Scan for the cell matching the given text and deliver its [X, Y] coordinate at center. 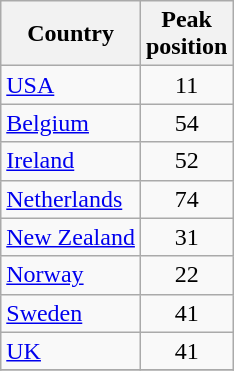
UK [71, 351]
31 [186, 237]
Ireland [71, 161]
Peakposition [186, 34]
Netherlands [71, 199]
New Zealand [71, 237]
USA [71, 85]
Country [71, 34]
Belgium [71, 123]
11 [186, 85]
74 [186, 199]
Norway [71, 275]
22 [186, 275]
54 [186, 123]
52 [186, 161]
Sweden [71, 313]
